Extract the (x, y) coordinate from the center of the cell holding the provided text.  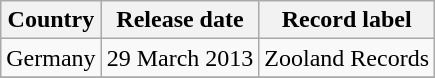
Country (51, 20)
29 March 2013 (180, 58)
Zooland Records (347, 58)
Record label (347, 20)
Germany (51, 58)
Release date (180, 20)
